Provide the (x, y) coordinate of the cell's center where the given text is located.  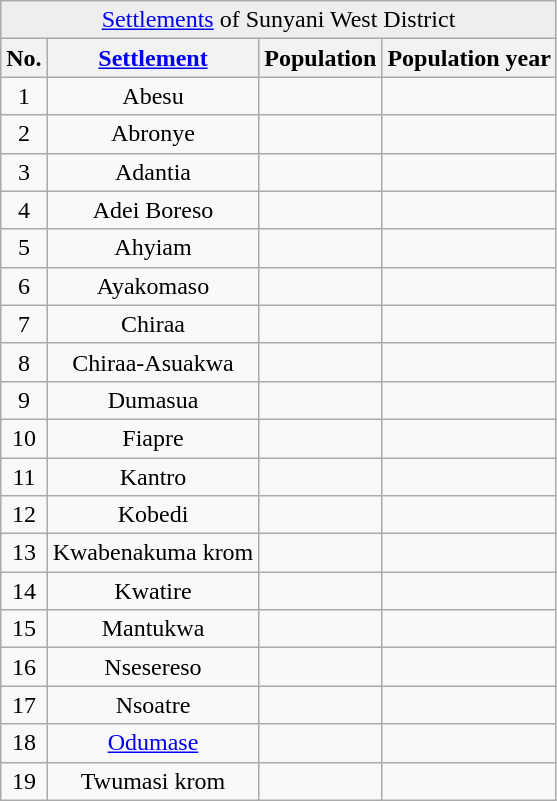
16 (24, 667)
3 (24, 172)
No. (24, 58)
6 (24, 286)
9 (24, 400)
Nsoatre (153, 705)
2 (24, 134)
Settlement (153, 58)
Dumasua (153, 400)
Abesu (153, 96)
18 (24, 743)
4 (24, 210)
Twumasi krom (153, 781)
11 (24, 477)
1 (24, 96)
12 (24, 515)
19 (24, 781)
Adei Boreso (153, 210)
Ahyiam (153, 248)
Chiraa-Asuakwa (153, 362)
8 (24, 362)
Kantro (153, 477)
17 (24, 705)
Kobedi (153, 515)
Population year (469, 58)
14 (24, 591)
Chiraa (153, 324)
Settlements of Sunyani West District (279, 20)
15 (24, 629)
Abronye (153, 134)
Population (320, 58)
Adantia (153, 172)
Odumase (153, 743)
Nsesereso (153, 667)
13 (24, 553)
10 (24, 438)
5 (24, 248)
Fiapre (153, 438)
Ayakomaso (153, 286)
7 (24, 324)
Mantukwa (153, 629)
Kwabenakuma krom (153, 553)
Kwatire (153, 591)
